Search for the cell housing the specified text and yield its (x, y) center coordinate. 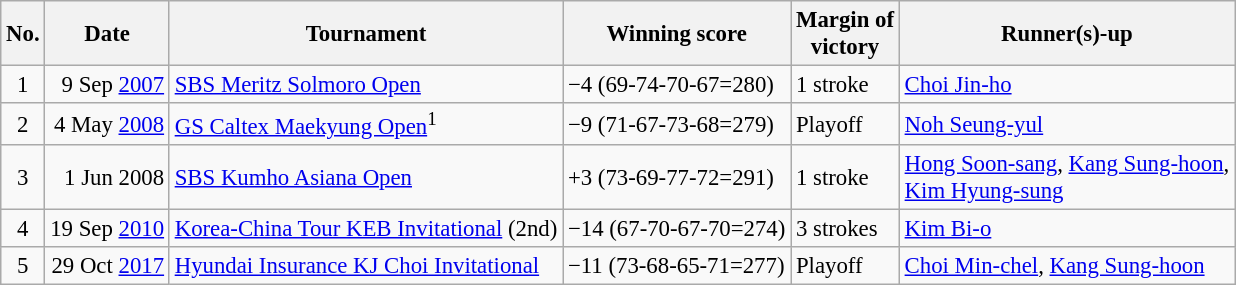
1 Jun 2008 (107, 178)
1 (23, 85)
Tournament (366, 34)
3 (23, 178)
2 (23, 124)
−9 (71-67-73-68=279) (677, 124)
9 Sep 2007 (107, 85)
No. (23, 34)
Noh Seung-yul (1066, 124)
Winning score (677, 34)
Date (107, 34)
19 Sep 2010 (107, 229)
4 May 2008 (107, 124)
+3 (73-69-77-72=291) (677, 178)
SBS Meritz Solmoro Open (366, 85)
Kim Bi-o (1066, 229)
3 strokes (846, 229)
Hong Soon-sang, Kang Sung-hoon, Kim Hyung-sung (1066, 178)
Korea-China Tour KEB Invitational (2nd) (366, 229)
Runner(s)-up (1066, 34)
GS Caltex Maekyung Open1 (366, 124)
−4 (69-74-70-67=280) (677, 85)
Choi Jin-ho (1066, 85)
−14 (67-70-67-70=274) (677, 229)
4 (23, 229)
Playoff (846, 124)
SBS Kumho Asiana Open (366, 178)
Margin ofvictory (846, 34)
